Locate the cell with the specified text and output its [X, Y] center coordinate. 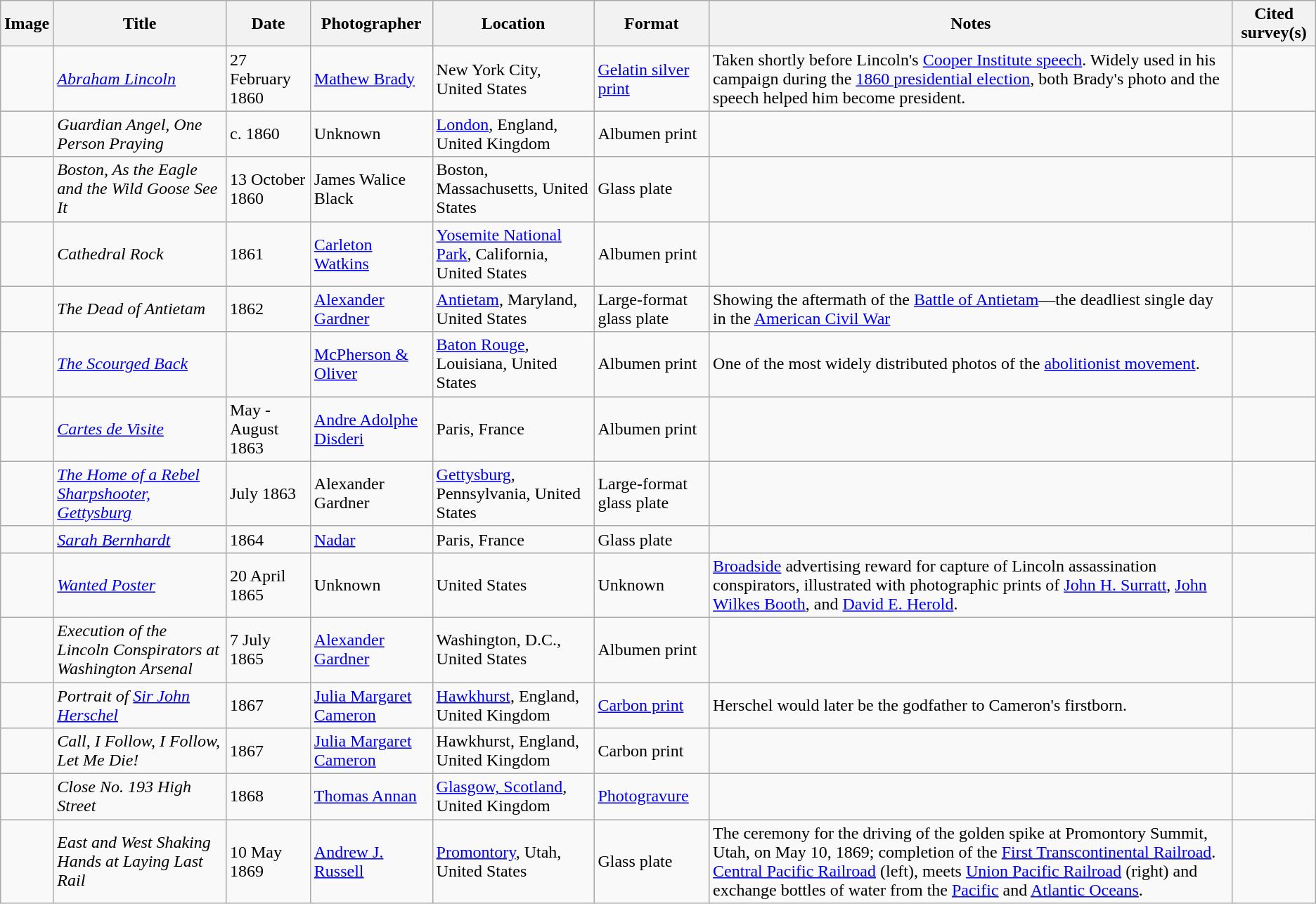
Gelatin silver print [652, 79]
Carleton Watkins [371, 254]
Call, I Follow, I Follow, Let Me Die! [140, 751]
Sarah Bernhardt [140, 539]
1862 [268, 309]
27 February 1860 [268, 79]
The Scourged Back [140, 364]
Cartes de Visite [140, 429]
Andre Adolphe Disderi [371, 429]
Baton Rouge, Louisiana, United States [513, 364]
July 1863 [268, 493]
Nadar [371, 539]
Notes [971, 24]
Andrew J. Russell [371, 862]
Yosemite National Park, California, United States [513, 254]
Close No. 193 High Street [140, 797]
Boston, As the Eagle and the Wild Goose See It [140, 189]
Guardian Angel, One Person Praying [140, 134]
McPherson & Oliver [371, 364]
Promontory, Utah, United States [513, 862]
The Home of a Rebel Sharpshooter, Gettysburg [140, 493]
Cathedral Rock [140, 254]
Antietam, Maryland, United States [513, 309]
East and West Shaking Hands at Laying Last Rail [140, 862]
Mathew Brady [371, 79]
Location [513, 24]
United States [513, 585]
Title [140, 24]
Portrait of Sir John Herschel [140, 704]
1861 [268, 254]
1868 [268, 797]
London, England, United Kingdom [513, 134]
1864 [268, 539]
Photogravure [652, 797]
Abraham Lincoln [140, 79]
Format [652, 24]
20 April 1865 [268, 585]
The Dead of Antietam [140, 309]
Herschel would later be the godfather to Cameron's firstborn. [971, 704]
7 July 1865 [268, 650]
Wanted Poster [140, 585]
James Walice Black [371, 189]
Boston, Massachusetts, United States [513, 189]
Glasgow, Scotland, United Kingdom [513, 797]
Date [268, 24]
Execution of the Lincoln Conspirators at Washington Arsenal [140, 650]
c. 1860 [268, 134]
13 October 1860 [268, 189]
10 May 1869 [268, 862]
Cited survey(s) [1274, 24]
Photographer [371, 24]
Washington, D.C., United States [513, 650]
New York City, United States [513, 79]
Thomas Annan [371, 797]
Gettysburg, Pennsylvania, United States [513, 493]
May - August 1863 [268, 429]
Image [27, 24]
Showing the aftermath of the Battle of Antietam—the deadliest single day in the American Civil War [971, 309]
One of the most widely distributed photos of the abolitionist movement. [971, 364]
